Scan for the cell matching the given text and deliver its [X, Y] coordinate at center. 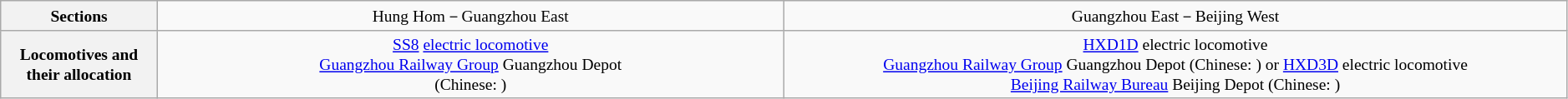
Sections [79, 16]
Hung Hom－Guangzhou East [470, 16]
Locomotives and their allocation [79, 65]
Guangzhou East－Beijing West [1175, 16]
SS8 electric locomotiveGuangzhou Railway Group Guangzhou Depot(Chinese: ) [470, 65]
